Return (x, y) of the center of cell containing provided text 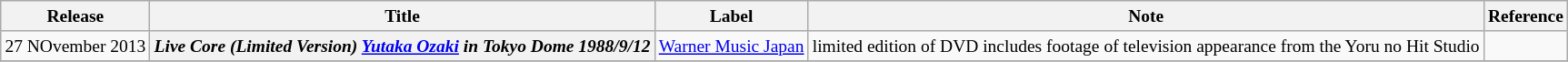
Release (75, 16)
Title (402, 16)
Live Core (Limited Version) Yutaka Ozaki in Tokyo Dome 1988/9/12 (402, 46)
Reference (1525, 16)
limited edition of DVD includes footage of television appearance from the Yoru no Hit Studio (1145, 46)
Label (731, 16)
Warner Music Japan (731, 46)
27 NOvember 2013 (75, 46)
Note (1145, 16)
